Provide the [x, y] coordinate of the cell's center where the given text is located.  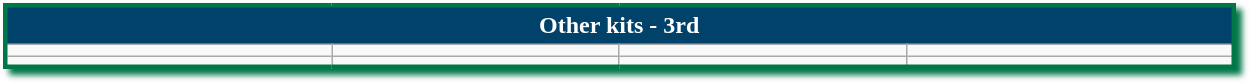
Other kits - 3rd [619, 25]
